Identify which cell holds the provided text, then report its [X, Y] central coordinate. 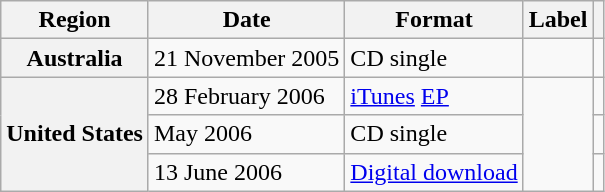
United States [75, 134]
Digital download [434, 172]
iTunes EP [434, 96]
Australia [75, 58]
May 2006 [246, 134]
Region [75, 20]
13 June 2006 [246, 172]
Format [434, 20]
28 February 2006 [246, 96]
Date [246, 20]
21 November 2005 [246, 58]
Label [558, 20]
